Return the (x, y) coordinate for the center point of the cell that contains the specified text.  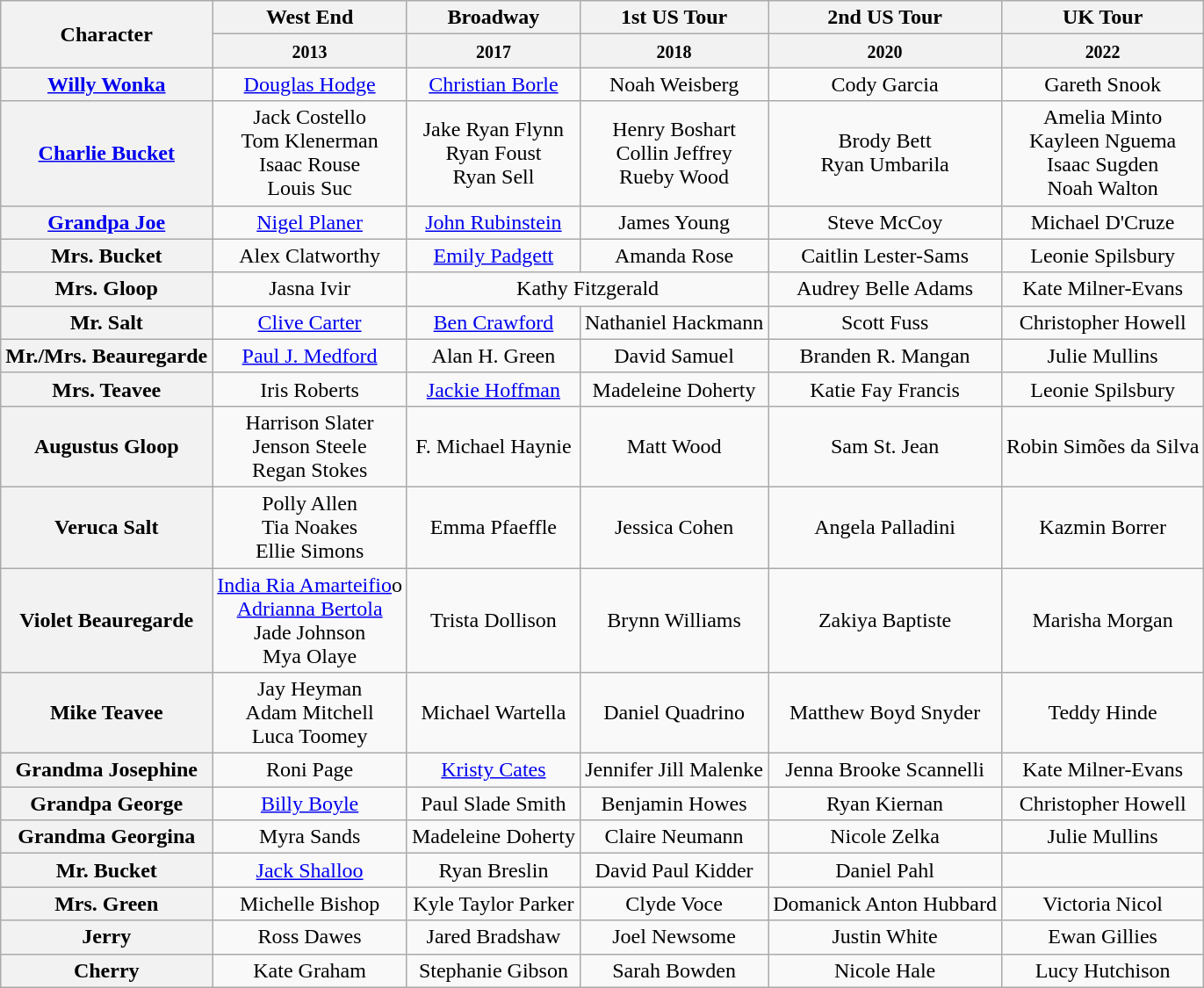
2017 (494, 51)
Clive Carter (310, 322)
Stephanie Gibson (494, 970)
West End (310, 18)
Grandma Georgina (107, 837)
Kyle Taylor Parker (494, 904)
David Paul Kidder (674, 870)
Roni Page (310, 770)
Augustus Gloop (107, 446)
Kazmin Borrer (1102, 527)
Jenna Brooke Scannelli (885, 770)
Nicole Zelka (885, 837)
Gareth Snook (1102, 84)
Justin White (885, 937)
Noah Weisberg (674, 84)
John Rubinstein (494, 222)
Ben Crawford (494, 322)
Amelia MintoKayleen NguemaIsaac SugdenNoah Walton (1102, 153)
Michael D'Cruze (1102, 222)
Jessica Cohen (674, 527)
Ewan Gillies (1102, 937)
Domanick Anton Hubbard (885, 904)
Willy Wonka (107, 84)
Mrs. Teavee (107, 389)
James Young (674, 222)
Nicole Hale (885, 970)
Mrs. Gloop (107, 289)
Michael Wartella (494, 713)
Jack Shalloo (310, 870)
Character (107, 34)
2013 (310, 51)
Polly Allen Tia Noakes Ellie Simons (310, 527)
Jack Costello Tom Klenerman Isaac Rouse Louis Suc (310, 153)
2018 (674, 51)
Harrison Slater Jenson Steele Regan Stokes (310, 446)
2nd US Tour (885, 18)
Jackie Hoffman (494, 389)
Paul Slade Smith (494, 804)
Zakiya Baptiste (885, 620)
Michelle Bishop (310, 904)
Nigel Planer (310, 222)
Benjamin Howes (674, 804)
Ryan Kiernan (885, 804)
Henry Boshart Collin Jeffrey Rueby Wood (674, 153)
Mr. Salt (107, 322)
Mrs. Green (107, 904)
Jerry (107, 937)
Paul J. Medford (310, 356)
Myra Sands (310, 837)
Alan H. Green (494, 356)
David Samuel (674, 356)
Teddy Hinde (1102, 713)
Joel Newsome (674, 937)
Victoria Nicol (1102, 904)
Veruca Salt (107, 527)
Brynn Williams (674, 620)
Brody Bett Ryan Umbarila (885, 153)
Matt Wood (674, 446)
Daniel Pahl (885, 870)
Grandma Josephine (107, 770)
Charlie Bucket (107, 153)
Scott Fuss (885, 322)
Lucy Hutchison (1102, 970)
Branden R. Mangan (885, 356)
Billy Boyle (310, 804)
Kristy Cates (494, 770)
2022 (1102, 51)
Kathy Fitzgerald (587, 289)
Matthew Boyd Snyder (885, 713)
Violet Beauregarde (107, 620)
Cody Garcia (885, 84)
Sarah Bowden (674, 970)
Clyde Voce (674, 904)
Broadway (494, 18)
Alex Clatworthy (310, 256)
2020 (885, 51)
Nathaniel Hackmann (674, 322)
UK Tour (1102, 18)
Emma Pfaeffle (494, 527)
Steve McCoy (885, 222)
Jake Ryan Flynn Ryan Foust Ryan Sell (494, 153)
Angela Palladini (885, 527)
Audrey Belle Adams (885, 289)
Marisha Morgan (1102, 620)
Christian Borle (494, 84)
Sam St. Jean (885, 446)
Grandpa George (107, 804)
Jay Heyman Adam Mitchell Luca Toomey (310, 713)
Emily Padgett (494, 256)
India Ria Amarteifioo Adrianna Bertola Jade Johnson Mya Olaye (310, 620)
Kate Graham (310, 970)
Trista Dollison (494, 620)
Jasna Ivir (310, 289)
Robin Simões da Silva (1102, 446)
Claire Neumann (674, 837)
Cherry (107, 970)
Ross Dawes (310, 937)
Mrs. Bucket (107, 256)
Grandpa Joe (107, 222)
Mr. Bucket (107, 870)
Mr./Mrs. Beauregarde (107, 356)
Mike Teavee (107, 713)
Douglas Hodge (310, 84)
Katie Fay Francis (885, 389)
F. Michael Haynie (494, 446)
Ryan Breslin (494, 870)
Jennifer Jill Malenke (674, 770)
Caitlin Lester-Sams (885, 256)
Jared Bradshaw (494, 937)
1st US Tour (674, 18)
Amanda Rose (674, 256)
Iris Roberts (310, 389)
Daniel Quadrino (674, 713)
